Detect which cell encompasses the target text, then output its [x, y] center coordinate. 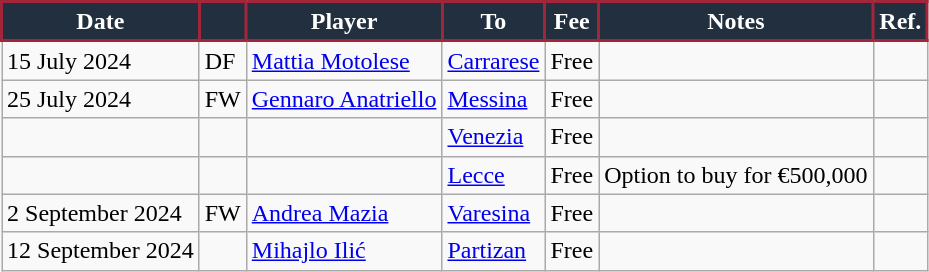
Option to buy for €500,000 [736, 175]
Lecce [494, 175]
Ref. [900, 22]
Fee [572, 22]
2 September 2024 [101, 213]
Gennaro Anatriello [344, 99]
Messina [494, 99]
To [494, 22]
Venezia [494, 137]
Mattia Motolese [344, 60]
Andrea Mazia [344, 213]
DF [222, 60]
Date [101, 22]
15 July 2024 [101, 60]
Mihajlo Ilić [344, 251]
Player [344, 22]
Notes [736, 22]
Carrarese [494, 60]
Varesina [494, 213]
25 July 2024 [101, 99]
12 September 2024 [101, 251]
Partizan [494, 251]
